Capture the cell that displays the provided text and extract its (X, Y) central coordinate. 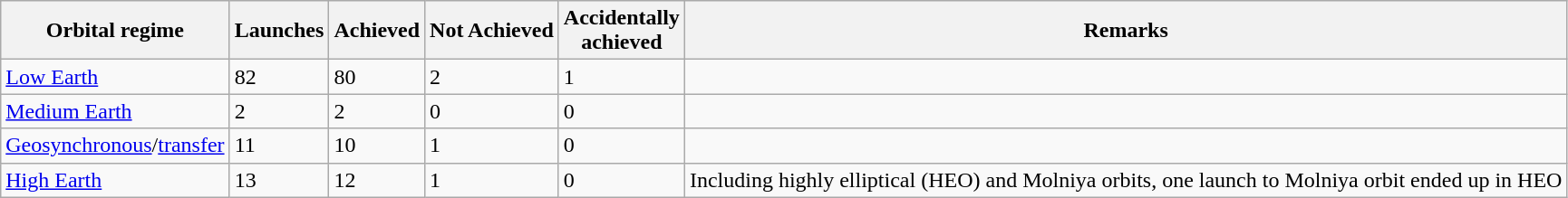
High Earth (115, 180)
80 (377, 77)
10 (377, 146)
Orbital regime (115, 31)
Including highly elliptical (HEO) and Molniya orbits, one launch to Molniya orbit ended up in HEO (1126, 180)
13 (279, 180)
11 (279, 146)
Medium Earth (115, 111)
Geosynchronous/transfer (115, 146)
Remarks (1126, 31)
82 (279, 77)
Low Earth (115, 77)
12 (377, 180)
Achieved (377, 31)
Launches (279, 31)
Accidentallyachieved (622, 31)
Not Achieved (492, 31)
